From the cell containing the given text, extract its center point as (x, y) coordinate. 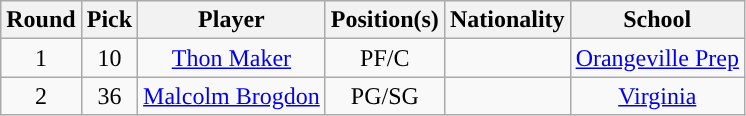
2 (41, 96)
Malcolm Brogdon (232, 96)
Round (41, 20)
36 (109, 96)
PG/SG (384, 96)
Position(s) (384, 20)
Thon Maker (232, 58)
1 (41, 58)
School (657, 20)
Nationality (507, 20)
Pick (109, 20)
10 (109, 58)
Orangeville Prep (657, 58)
PF/C (384, 58)
Virginia (657, 96)
Player (232, 20)
